Search for the cell housing the specified text and yield its (X, Y) center coordinate. 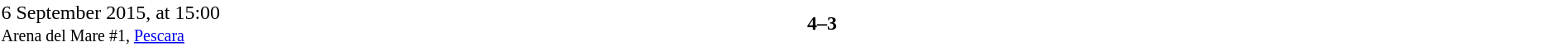
6 September 2015, at 15:00 Arena del Mare #1, Pescara (180, 23)
4–3 (822, 23)
